Capture the cell that displays the provided text and extract its (x, y) central coordinate. 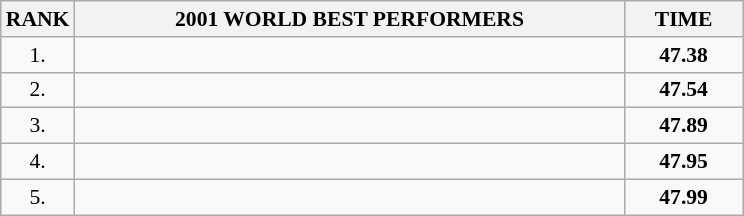
1. (38, 55)
2. (38, 90)
47.89 (684, 126)
5. (38, 197)
47.54 (684, 90)
2001 WORLD BEST PERFORMERS (349, 19)
3. (38, 126)
47.99 (684, 197)
47.38 (684, 55)
4. (38, 162)
TIME (684, 19)
RANK (38, 19)
47.95 (684, 162)
